Determine the (X, Y) coordinate at the center of the cell enclosing the given text.  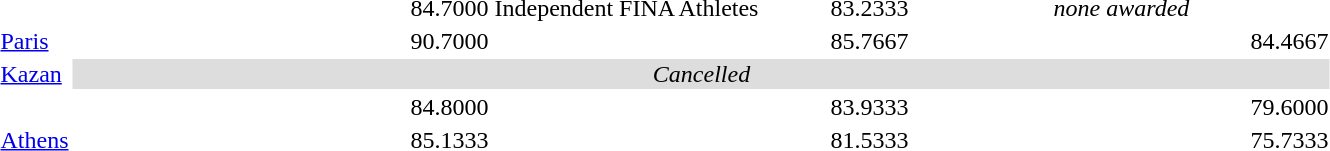
84.8000 (450, 107)
79.6000 (1290, 107)
83.9333 (870, 107)
Cancelled (702, 74)
85.7667 (870, 41)
90.7000 (450, 41)
84.4667 (1290, 41)
